Locate the cell with the specified text and output its [X, Y] center coordinate. 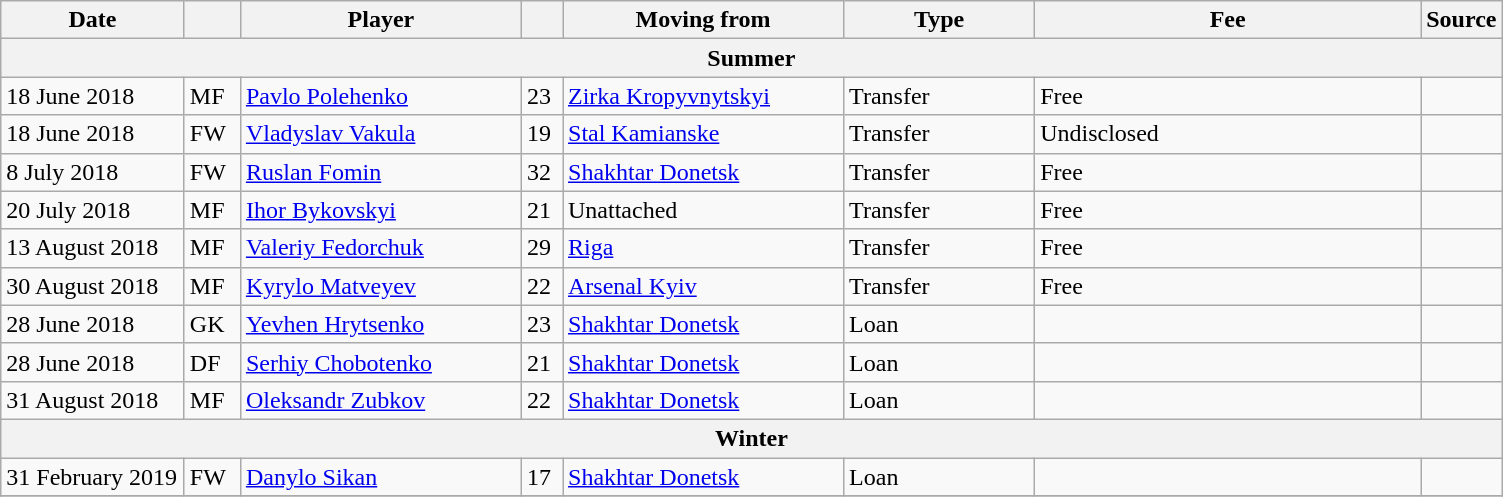
DF [212, 362]
Ihor Bykovskyi [380, 210]
Arsenal Kyiv [702, 286]
Zirka Kropyvnytskyi [702, 96]
20 July 2018 [93, 210]
Type [940, 20]
Kyrylo Matveyev [380, 286]
Ruslan Fomin [380, 172]
Summer [752, 58]
30 August 2018 [93, 286]
Fee [1228, 20]
Valeriy Fedorchuk [380, 248]
32 [542, 172]
Pavlo Polehenko [380, 96]
Winter [752, 438]
Stal Kamianske [702, 134]
Date [93, 20]
8 July 2018 [93, 172]
31 August 2018 [93, 400]
Vladyslav Vakula [380, 134]
Danylo Sikan [380, 477]
31 February 2019 [93, 477]
17 [542, 477]
Yevhen Hrytsenko [380, 324]
19 [542, 134]
Moving from [702, 20]
Unattached [702, 210]
13 August 2018 [93, 248]
Riga [702, 248]
Player [380, 20]
GK [212, 324]
Serhiy Chobotenko [380, 362]
Source [1462, 20]
29 [542, 248]
Undisclosed [1228, 134]
Oleksandr Zubkov [380, 400]
